Scan for the cell matching the given text and deliver its (x, y) coordinate at center. 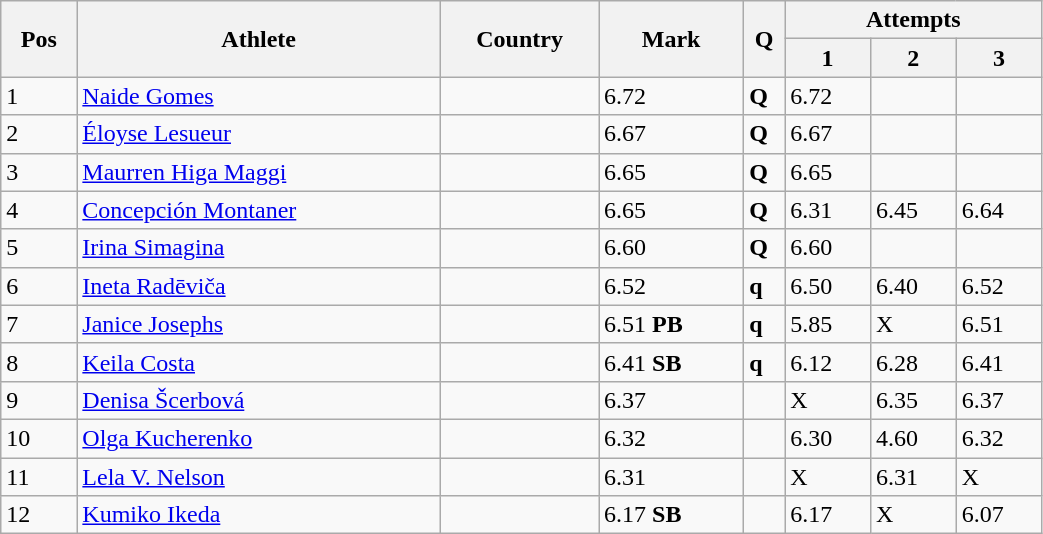
6.64 (999, 210)
Kumiko Ikeda (259, 515)
5.85 (828, 324)
7 (39, 324)
Athlete (259, 39)
6.41 SB (672, 362)
6.12 (828, 362)
6.40 (913, 286)
6 (39, 286)
6.41 (999, 362)
12 (39, 515)
6.51 PB (672, 324)
8 (39, 362)
Country (520, 39)
6.30 (828, 438)
4.60 (913, 438)
Mark (672, 39)
6.17 (828, 515)
Keila Costa (259, 362)
6.51 (999, 324)
6.45 (913, 210)
Naide Gomes (259, 96)
6.17 SB (672, 515)
9 (39, 400)
Janice Josephs (259, 324)
Pos (39, 39)
Éloyse Lesueur (259, 134)
Concepción Montaner (259, 210)
4 (39, 210)
6.35 (913, 400)
6.07 (999, 515)
Olga Kucherenko (259, 438)
Attempts (914, 20)
Lela V. Nelson (259, 477)
11 (39, 477)
6.50 (828, 286)
6.28 (913, 362)
5 (39, 248)
10 (39, 438)
Denisa Šcerbová (259, 400)
Ineta Radēviča (259, 286)
Irina Simagina (259, 248)
Maurren Higa Maggi (259, 172)
